Find where the given text appears and provide that cell's center as [x, y] coordinate. 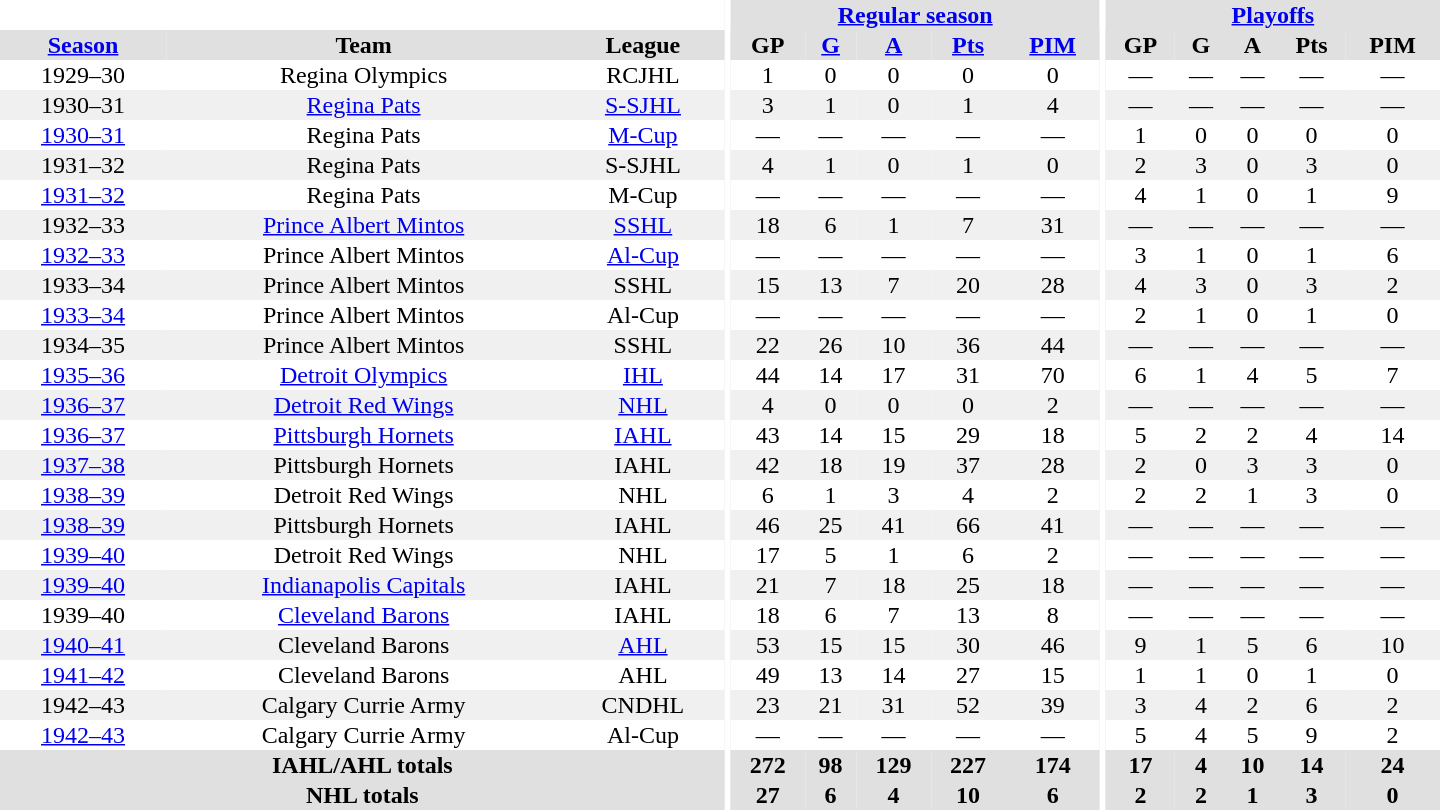
IAHL/AHL totals [362, 765]
Detroit Olympics [364, 375]
Team [364, 45]
129 [893, 765]
98 [831, 765]
42 [767, 465]
Season [83, 45]
66 [968, 525]
49 [767, 675]
23 [767, 705]
IHL [643, 375]
19 [893, 465]
24 [1392, 765]
53 [767, 645]
227 [968, 765]
20 [968, 285]
30 [968, 645]
22 [767, 345]
174 [1052, 765]
1935–36 [83, 375]
NHL totals [362, 795]
272 [767, 765]
Playoffs [1273, 15]
1929–30 [83, 75]
8 [1052, 615]
70 [1052, 375]
1941–42 [83, 675]
29 [968, 435]
26 [831, 345]
39 [1052, 705]
Regular season [915, 15]
37 [968, 465]
43 [767, 435]
52 [968, 705]
1940–41 [83, 645]
Indianapolis Capitals [364, 585]
Regina Olympics [364, 75]
CNDHL [643, 705]
1937–38 [83, 465]
36 [968, 345]
RCJHL [643, 75]
1934–35 [83, 345]
League [643, 45]
